Return the (X, Y) coordinate for the center point of the cell that contains the specified text.  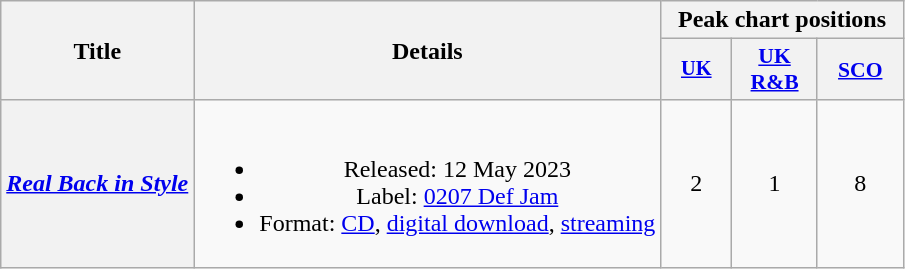
UK (696, 70)
Details (428, 50)
UKR&B (775, 70)
Peak chart positions (782, 20)
Released: 12 May 2023Label: 0207 Def JamFormat: CD, digital download, streaming (428, 184)
2 (696, 184)
Title (98, 50)
SCO (860, 70)
8 (860, 184)
1 (775, 184)
Real Back in Style (98, 184)
